Detect which cell encompasses the target text, then output its [X, Y] center coordinate. 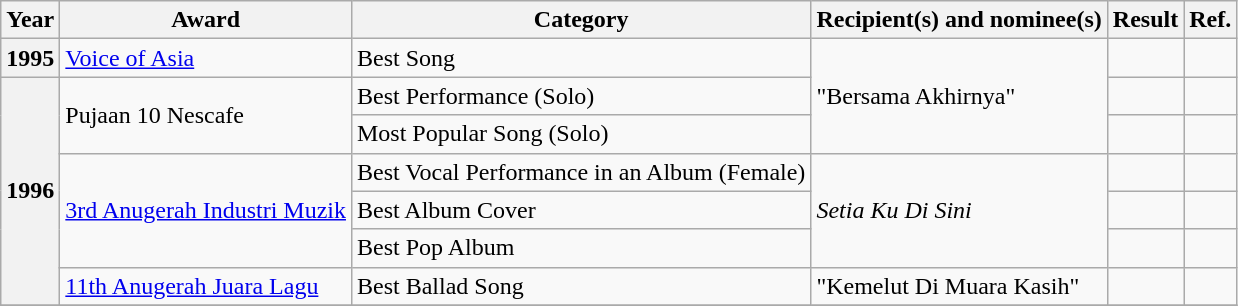
"Kemelut Di Muara Kasih" [959, 286]
Best Vocal Performance in an Album (Female) [580, 172]
1995 [30, 58]
"Bersama Akhirnya" [959, 96]
Most Popular Song (Solo) [580, 134]
Best Pop Album [580, 248]
Best Performance (Solo) [580, 96]
Setia Ku Di Sini [959, 210]
11th Anugerah Juara Lagu [206, 286]
Ref. [1210, 20]
Voice of Asia [206, 58]
1996 [30, 191]
Year [30, 20]
Category [580, 20]
Best Song [580, 58]
3rd Anugerah Industri Muzik [206, 210]
Award [206, 20]
Result [1145, 20]
Recipient(s) and nominee(s) [959, 20]
Best Album Cover [580, 210]
Best Ballad Song [580, 286]
Pujaan 10 Nescafe [206, 115]
